Return [x, y] of the center of cell containing provided text 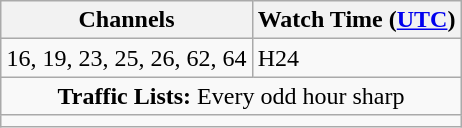
16, 19, 23, 25, 26, 62, 64 [126, 58]
Channels [126, 20]
H24 [356, 58]
Watch Time (UTC) [356, 20]
Traffic Lists: Every odd hour sharp [231, 96]
